Find where the given text appears and provide that cell's center as [X, Y] coordinate. 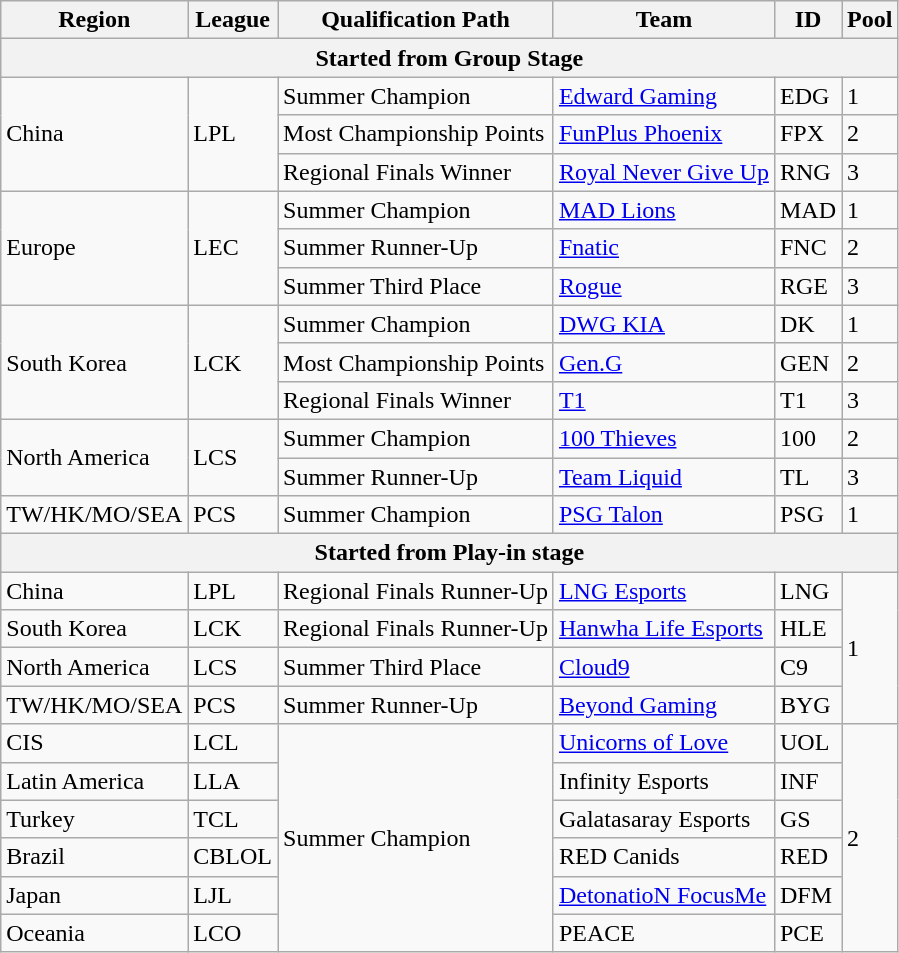
Team Liquid [664, 477]
LNG Esports [664, 591]
RED Canids [664, 857]
Oceania [94, 933]
Brazil [94, 857]
Beyond Gaming [664, 705]
BYG [808, 705]
RED [808, 857]
League [233, 20]
LCL [233, 743]
DetonatioN FocusMe [664, 895]
Started from Group Stage [450, 58]
Region [94, 20]
GEN [808, 362]
Unicorns of Love [664, 743]
FNC [808, 248]
Japan [94, 895]
DWG KIA [664, 324]
Pool [870, 20]
TCL [233, 819]
Turkey [94, 819]
LJL [233, 895]
Fnatic [664, 248]
LEC [233, 248]
Team [664, 20]
FPX [808, 134]
100 Thieves [664, 438]
RNG [808, 172]
RGE [808, 286]
Royal Never Give Up [664, 172]
Qualification Path [416, 20]
Galatasaray Esports [664, 819]
FunPlus Phoenix [664, 134]
Gen.G [664, 362]
EDG [808, 96]
Infinity Esports [664, 781]
CIS [94, 743]
C9 [808, 667]
Cloud9 [664, 667]
INF [808, 781]
CBLOL [233, 857]
Latin America [94, 781]
PSG Talon [664, 515]
PCE [808, 933]
Started from Play-in stage [450, 553]
100 [808, 438]
MAD Lions [664, 210]
UOL [808, 743]
PSG [808, 515]
Rogue [664, 286]
DFM [808, 895]
ID [808, 20]
LNG [808, 591]
LLA [233, 781]
HLE [808, 629]
LCO [233, 933]
GS [808, 819]
DK [808, 324]
Hanwha Life Esports [664, 629]
PEACE [664, 933]
Europe [94, 248]
TL [808, 477]
Edward Gaming [664, 96]
MAD [808, 210]
